Extract the (X, Y) coordinate from the center of the cell holding the provided text.  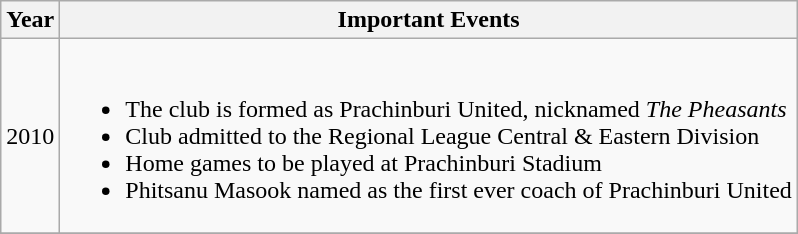
Year (30, 20)
Important Events (429, 20)
2010 (30, 136)
